Return the [X, Y] coordinate for the center point of the cell that contains the specified text.  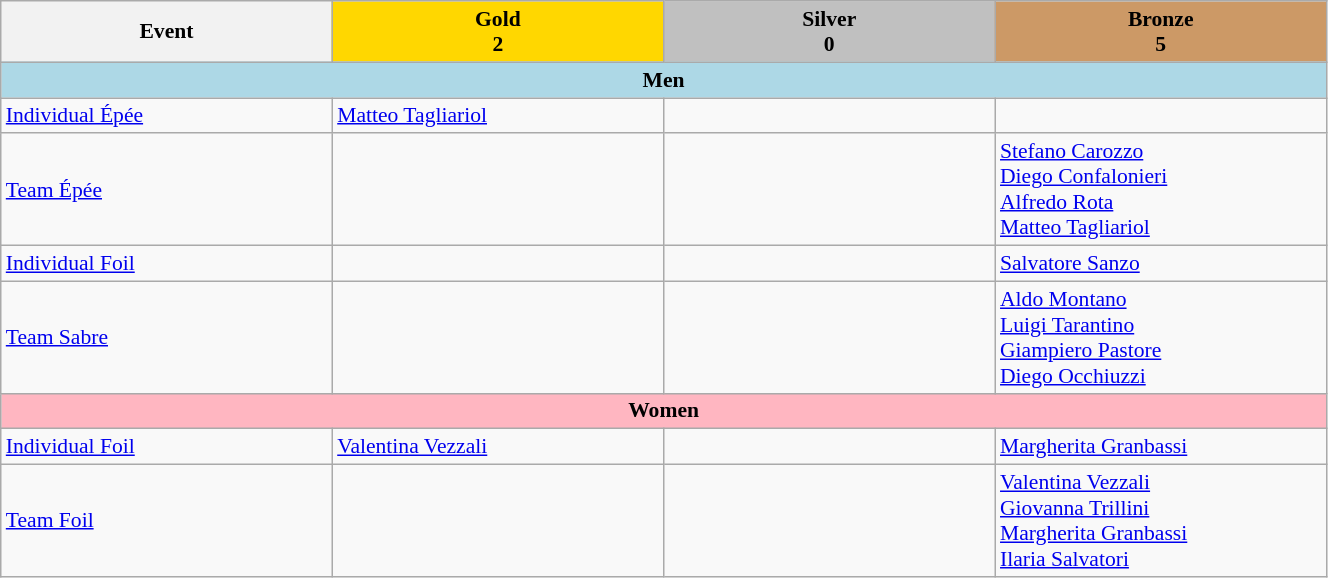
Team Épée [166, 190]
Valentina VezzaliGiovanna TrilliniMargherita GranbassiIlaria Salvatori [1160, 521]
Bronze5 [1160, 32]
Team Sabre [166, 337]
Men [664, 80]
Stefano CarozzoDiego ConfalonieriAlfredo RotaMatteo Tagliariol [1160, 190]
Margherita Granbassi [1160, 447]
Valentina Vezzali [498, 447]
Individual Épée [166, 116]
Salvatore Sanzo [1160, 264]
Team Foil [166, 521]
Event [166, 32]
Women [664, 411]
Gold2 [498, 32]
Matteo Tagliariol [498, 116]
Silver0 [830, 32]
Aldo MontanoLuigi TarantinoGiampiero PastoreDiego Occhiuzzi [1160, 337]
